Identify which cell holds the provided text, then report its [x, y] central coordinate. 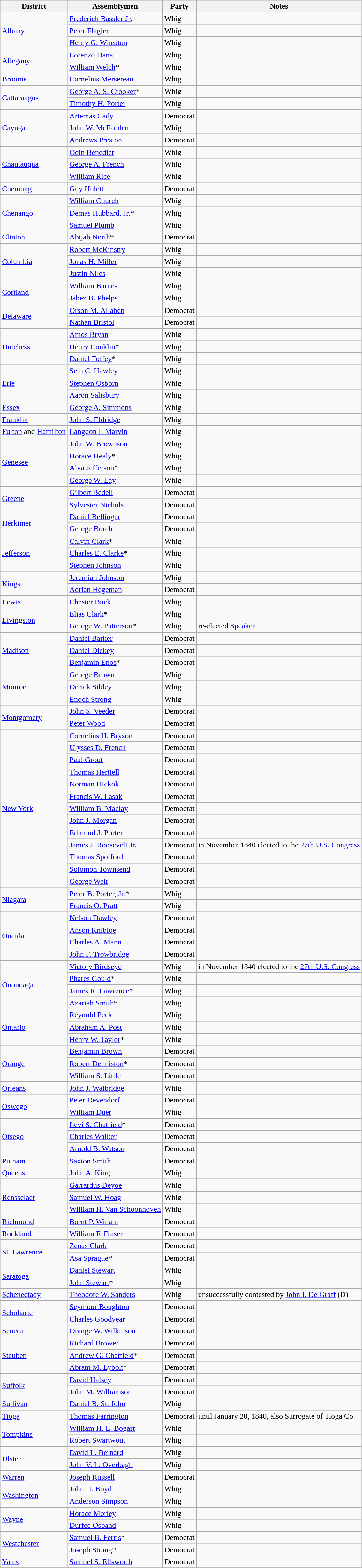
Orange [34, 1064]
Reynold Peck [115, 1015]
Broome [34, 79]
Assemblymen [115, 6]
Delaware [34, 316]
Peter Flagler [115, 31]
John S. Veeder [115, 711]
Niagara [34, 899]
Solomon Townsend [115, 869]
Westchester [34, 1544]
William F. Fraser [115, 1234]
Steuben [34, 1355]
Fulton and Hamilton [34, 432]
Erie [34, 383]
Suffolk [34, 1386]
Richmond [34, 1222]
Nelson Dawley [115, 918]
Henry G. Wheaton [115, 43]
William Duer [115, 1112]
Frederick Bassler Jr. [115, 19]
Gilbert Bedell [115, 492]
Daniel Dickey [115, 650]
Cayuga [34, 128]
until January 20, 1840, also Surrogate of Tioga Co. [279, 1416]
Joseph Strang* [115, 1550]
Garrardus Deyoe [115, 1185]
George Burch [115, 529]
Seth C. Hawley [115, 371]
John M. Williamson [115, 1392]
Andrew G. Chatfield* [115, 1355]
Chester Buck [115, 602]
Thomas Herttell [115, 772]
Francis O. Pratt [115, 905]
Artemas Cady [115, 116]
Madison [34, 650]
Samuel Plumb [115, 225]
Clinton [34, 237]
Rensselaer [34, 1197]
Cattaraugus [34, 97]
Peter Devendorf [115, 1100]
Phares Gould* [115, 979]
Daniel Bellinger [115, 517]
Justin Niles [115, 274]
John Stewart* [115, 1282]
Thomas Farrington [115, 1416]
Charles E. Clarke* [115, 553]
re-elected Speaker [279, 626]
Guy Hulett [115, 189]
William Rice [115, 177]
Daniel Toffey* [115, 359]
Washington [34, 1495]
Kings [34, 584]
Samuel S. Ellsworth [115, 1562]
Ulysses D. French [115, 748]
Nathan Bristol [115, 322]
David L. Bernard [115, 1452]
Party [179, 6]
Horace Healy* [115, 456]
Elias Clark* [115, 614]
Levi S. Chatfield* [115, 1124]
Anson Knibloe [115, 930]
Monroe [34, 687]
John V. L. Overbagh [115, 1465]
Warren [34, 1477]
Notes [279, 6]
George W. Patterson* [115, 626]
Theodore W. Sanders [115, 1294]
Henry W. Taylor* [115, 1039]
Enoch Strong [115, 699]
Tompkins [34, 1434]
Allegany [34, 61]
Cornelius Mersereau [115, 79]
George A. French [115, 164]
William B. Maclay [115, 808]
David Halsey [115, 1380]
Schoharie [34, 1313]
Franklin [34, 420]
Robert Denniston* [115, 1064]
Queens [34, 1173]
George A. S. Crooker* [115, 91]
George A. Simmons [115, 407]
Tioga [34, 1416]
Jefferson [34, 553]
Ulster [34, 1458]
Bornt P. Winant [115, 1222]
William Welch* [115, 67]
Lorenzo Dana [115, 55]
Chenango [34, 213]
Abram M. Lybolt* [115, 1367]
Derick Sibley [115, 687]
Daniel Barker [115, 638]
Francis W. Lasak [115, 796]
Ontario [34, 1027]
unsuccessfully contested by John I. De Graff (D) [279, 1294]
New York [34, 808]
Dutchess [34, 346]
Abijah North* [115, 237]
Demas Hubbard, Jr.* [115, 213]
Victory Birdseye [115, 966]
Durfee Osband [115, 1526]
Cornelius H. Bryson [115, 735]
John W. McFadden [115, 128]
John S. Eldridge [115, 420]
Samuel W. Hoag [115, 1197]
Anderson Simpson [115, 1501]
Jabez B. Phelps [115, 298]
Samuel B. Ferris* [115, 1538]
Azariah Smith* [115, 1003]
Aaron Salisbury [115, 395]
Columbia [34, 261]
Alva Jefferson* [115, 468]
Sylvester Nichols [115, 504]
Benjamin Enos* [115, 663]
Onondaga [34, 985]
Thomas Spofford [115, 857]
Yates [34, 1562]
Saxton Smith [115, 1161]
Stephen Johnson [115, 565]
Saratoga [34, 1276]
Oneida [34, 936]
William H. L. Bogart [115, 1428]
Edmund J. Porter [115, 833]
Andrews Preston [115, 140]
Henry Conklin* [115, 346]
Schenectady [34, 1294]
Daniel Stewart [115, 1270]
George Brown [115, 675]
District [34, 6]
James R. Lawrence* [115, 991]
Charles Walker [115, 1137]
Peter Wood [115, 723]
William S. Little [115, 1076]
Orange W. Wilkinson [115, 1331]
Asa Sprague* [115, 1258]
Adrian Hegeman [115, 590]
Cortland [34, 292]
John F. Trowbridge [115, 954]
Otsego [34, 1136]
Odin Benedict [115, 152]
William Barnes [115, 286]
Robert McKinstry [115, 249]
Robert Swartwout [115, 1440]
John J. Morgan [115, 821]
Charles A. Mann [115, 942]
Herkimer [34, 523]
William Church [115, 201]
Livingston [34, 620]
George Weir [115, 881]
Oswego [34, 1106]
William H. Van Schoonhoven [115, 1209]
Charles Goodyear [115, 1319]
Albany [34, 31]
Horace Morley [115, 1513]
Peter B. Porter, Jr.* [115, 893]
Timothy H. Porter [115, 103]
Seneca [34, 1331]
Montgomery [34, 717]
Paul Grout [115, 760]
Seymour Boughton [115, 1307]
Greene [34, 498]
Langdon I. Marvin [115, 432]
Putnam [34, 1161]
Norman Hickok [115, 784]
Chemung [34, 189]
Genesee [34, 462]
Joseph Russell [115, 1477]
Wayne [34, 1519]
Abraham A. Post [115, 1027]
Jonas H. Miller [115, 261]
George W. Lay [115, 480]
John J. Walbridge [115, 1088]
Richard Brower [115, 1343]
Benjamin Brown [115, 1051]
Calvin Clark* [115, 541]
John W. Brownson [115, 444]
Jeremiah Johnson [115, 578]
Rockland [34, 1234]
James J. Roosevelt Jr. [115, 845]
Orleans [34, 1088]
Sullivan [34, 1404]
Lewis [34, 602]
Amos Bryan [115, 334]
Chautauqua [34, 164]
Daniel B. St. John [115, 1404]
John A. King [115, 1173]
Essex [34, 407]
John H. Boyd [115, 1489]
Orson M. Allaben [115, 310]
Zenas Clark [115, 1246]
St. Lawrence [34, 1252]
Arnold B. Watson [115, 1149]
Stephen Osborn [115, 383]
